Pinpoint the cell where the given text exists, returning its (X, Y) midpoint coordinate. 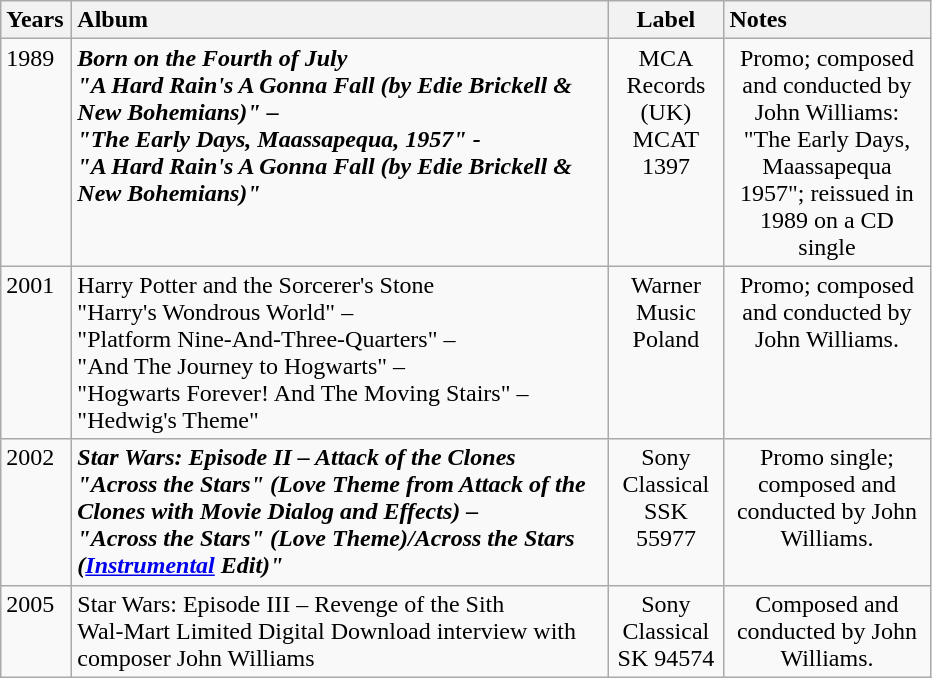
Years (36, 20)
Composed and conducted by John Williams. (827, 631)
2001 (36, 352)
Album (340, 20)
Label (666, 20)
Notes (827, 20)
1989 (36, 152)
Promo single; composed and conducted by John Williams. (827, 512)
2002 (36, 512)
Sony Classical SSK 55977 (666, 512)
MCA Records (UK) MCAT 1397 (666, 152)
Sony Classical SK 94574 (666, 631)
Warner Music Poland (666, 352)
2005 (36, 631)
Star Wars: Episode III – Revenge of the SithWal-Mart Limited Digital Download interview with composer John Williams (340, 631)
Promo; composed and conducted by John Williams: "The Early Days, Maassapequa 1957"; reissued in 1989 on a CD single (827, 152)
Promo; composed and conducted by John Williams. (827, 352)
